Capture the cell that displays the provided text and extract its [x, y] central coordinate. 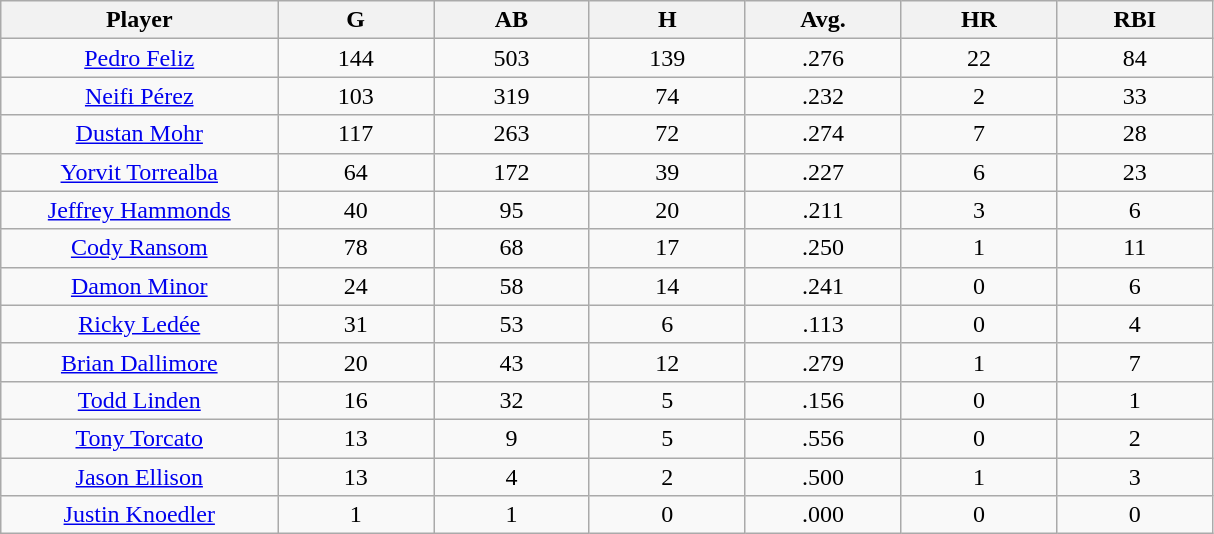
.276 [823, 58]
11 [1135, 248]
.227 [823, 172]
78 [356, 248]
.274 [823, 134]
24 [356, 286]
14 [667, 286]
Yorvit Torrealba [140, 172]
.232 [823, 96]
.556 [823, 438]
9 [512, 438]
32 [512, 400]
33 [1135, 96]
Player [140, 20]
72 [667, 134]
.500 [823, 477]
17 [667, 248]
319 [512, 96]
84 [1135, 58]
Avg. [823, 20]
Justin Knoedler [140, 515]
Neifi Pérez [140, 96]
172 [512, 172]
G [356, 20]
Cody Ransom [140, 248]
RBI [1135, 20]
64 [356, 172]
Dustan Mohr [140, 134]
.211 [823, 210]
503 [512, 58]
Damon Minor [140, 286]
43 [512, 362]
Tony Torcato [140, 438]
HR [979, 20]
.156 [823, 400]
Ricky Ledée [140, 324]
.250 [823, 248]
AB [512, 20]
H [667, 20]
28 [1135, 134]
53 [512, 324]
31 [356, 324]
117 [356, 134]
.113 [823, 324]
Pedro Feliz [140, 58]
16 [356, 400]
40 [356, 210]
22 [979, 58]
12 [667, 362]
Todd Linden [140, 400]
58 [512, 286]
.279 [823, 362]
263 [512, 134]
68 [512, 248]
23 [1135, 172]
74 [667, 96]
.241 [823, 286]
144 [356, 58]
Jeffrey Hammonds [140, 210]
103 [356, 96]
95 [512, 210]
Jason Ellison [140, 477]
39 [667, 172]
Brian Dallimore [140, 362]
139 [667, 58]
.000 [823, 515]
